Return the [X, Y] coordinate for the center point of the cell that contains the specified text.  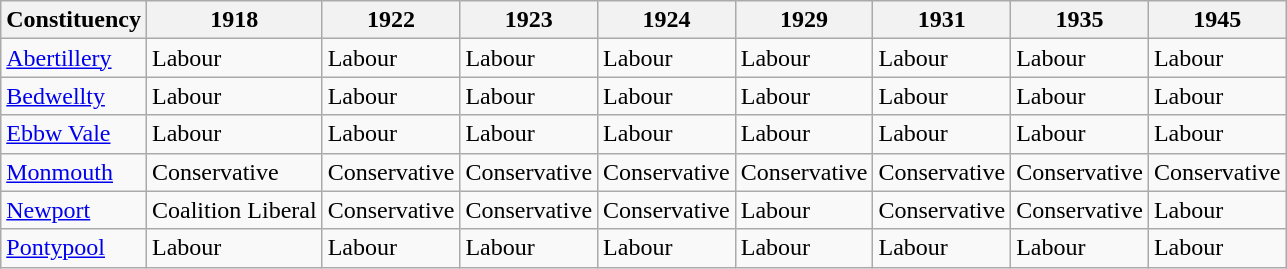
Constituency [74, 20]
1922 [391, 20]
Ebbw Vale [74, 134]
1931 [942, 20]
Newport [74, 210]
1924 [667, 20]
1945 [1217, 20]
Abertillery [74, 58]
Pontypool [74, 248]
Coalition Liberal [234, 210]
1923 [529, 20]
1935 [1080, 20]
Monmouth [74, 172]
Bedwellty [74, 96]
1929 [804, 20]
1918 [234, 20]
